Identify which cell holds the provided text, then report its [X, Y] central coordinate. 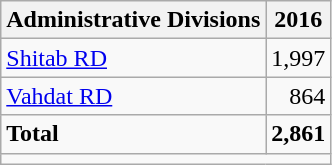
Vahdat RD [134, 96]
2,861 [298, 134]
Shitab RD [134, 58]
Total [134, 134]
864 [298, 96]
Administrative Divisions [134, 20]
1,997 [298, 58]
2016 [298, 20]
